Search for the cell housing the specified text and yield its [X, Y] center coordinate. 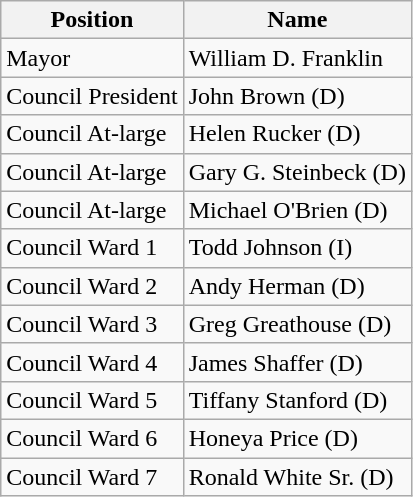
Todd Johnson (I) [297, 248]
Council Ward 7 [92, 477]
Council Ward 2 [92, 286]
Andy Herman (D) [297, 286]
Helen Rucker (D) [297, 134]
Tiffany Stanford (D) [297, 400]
Greg Greathouse (D) [297, 324]
Position [92, 20]
Name [297, 20]
Council Ward 1 [92, 248]
James Shaffer (D) [297, 362]
Council Ward 3 [92, 324]
Honeya Price (D) [297, 438]
Ronald White Sr. (D) [297, 477]
Mayor [92, 58]
Gary G. Steinbeck (D) [297, 172]
John Brown (D) [297, 96]
Michael O'Brien (D) [297, 210]
Council Ward 4 [92, 362]
Council President [92, 96]
Council Ward 5 [92, 400]
William D. Franklin [297, 58]
Council Ward 6 [92, 438]
